Provide the [x, y] coordinate of the cell's center where the given text is located.  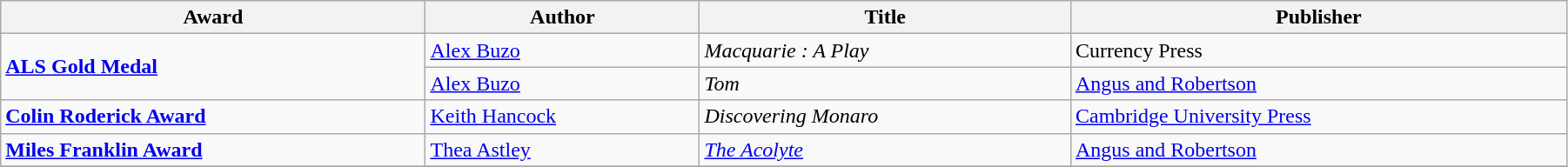
Currency Press [1318, 50]
Cambridge University Press [1318, 117]
Discovering Monaro [886, 117]
The Acolyte [886, 150]
Title [886, 17]
Tom [886, 83]
Publisher [1318, 17]
Keith Hancock [562, 117]
Thea Astley [562, 150]
Macquarie : A Play [886, 50]
Author [562, 17]
ALS Gold Medal [213, 67]
Award [213, 17]
Miles Franklin Award [213, 150]
Colin Roderick Award [213, 117]
